Extract the (x, y) coordinate from the center of the cell holding the provided text.  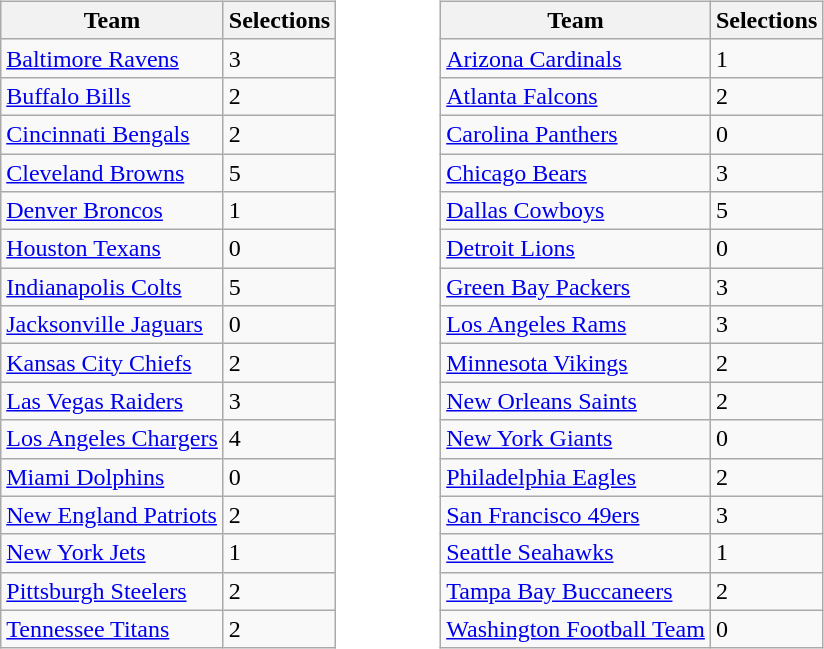
Detroit Lions (576, 249)
Tennessee Titans (112, 629)
Houston Texans (112, 249)
Green Bay Packers (576, 287)
Los Angeles Chargers (112, 439)
Washington Football Team (576, 629)
Tampa Bay Buccaneers (576, 591)
Las Vegas Raiders (112, 401)
Atlanta Falcons (576, 96)
Kansas City Chiefs (112, 363)
New England Patriots (112, 515)
New Orleans Saints (576, 401)
Chicago Bears (576, 173)
Buffalo Bills (112, 96)
Philadelphia Eagles (576, 477)
Cleveland Browns (112, 173)
Dallas Cowboys (576, 211)
Baltimore Ravens (112, 58)
Denver Broncos (112, 211)
Minnesota Vikings (576, 363)
Miami Dolphins (112, 477)
Seattle Seahawks (576, 553)
4 (279, 439)
New York Jets (112, 553)
Los Angeles Rams (576, 325)
Pittsburgh Steelers (112, 591)
Cincinnati Bengals (112, 134)
San Francisco 49ers (576, 515)
Jacksonville Jaguars (112, 325)
Indianapolis Colts (112, 287)
New York Giants (576, 439)
Carolina Panthers (576, 134)
Arizona Cardinals (576, 58)
